Return the [x, y] coordinate for the center point of the cell that contains the specified text.  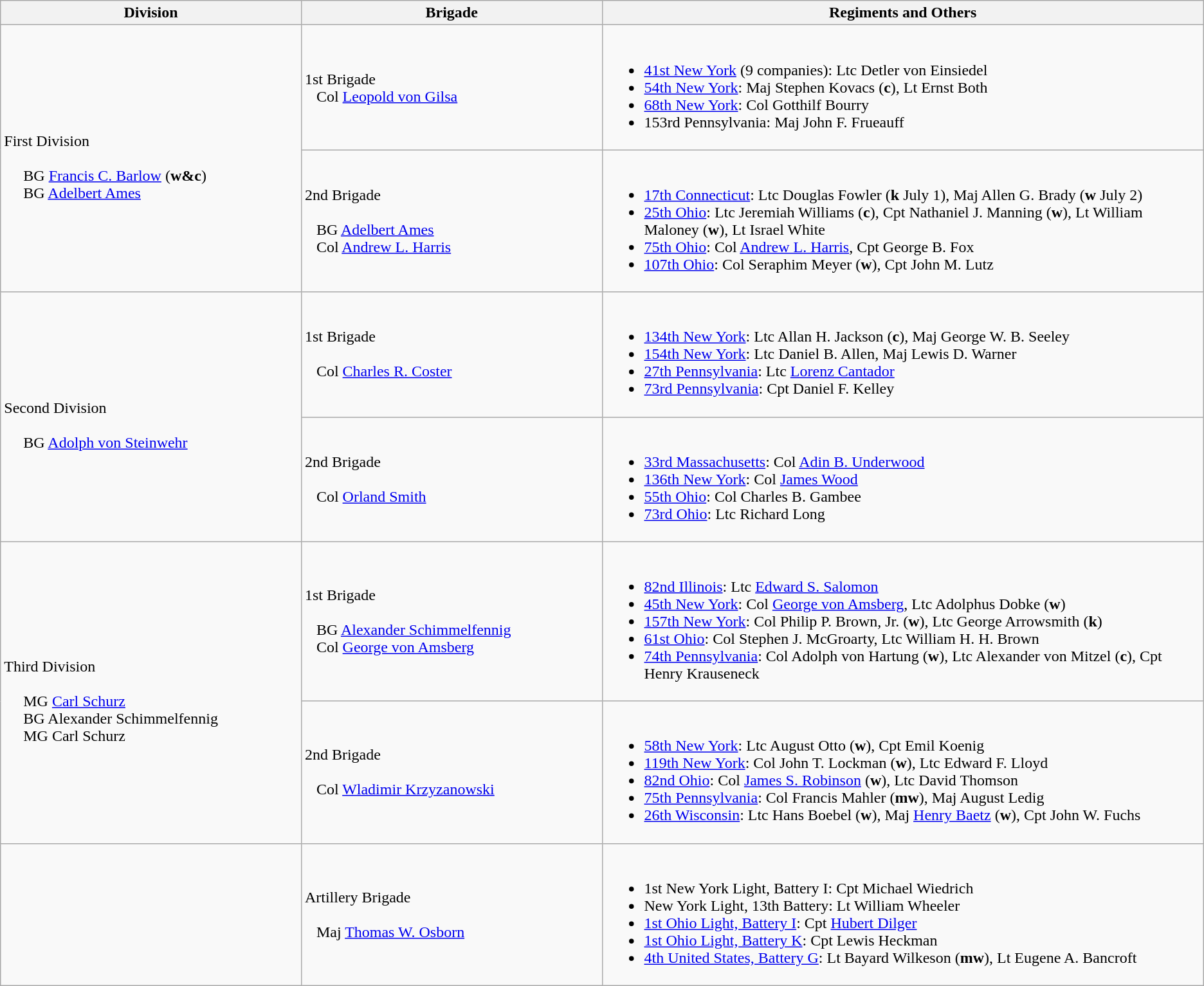
1st Brigade Col Charles R. Coster [452, 354]
Brigade [452, 13]
1st Brigade Col Leopold von Gilsa [452, 87]
2nd Brigade BG Adelbert Ames Col Andrew L. Harris [452, 221]
Regiments and Others [903, 13]
Division [151, 13]
Third Division MG Carl Schurz BG Alexander Schimmelfennig MG Carl Schurz [151, 692]
First Division BG Francis C. Barlow (w&c) BG Adelbert Ames [151, 158]
1st Brigade BG Alexander Schimmelfennig Col George von Amsberg [452, 621]
2nd Brigade Col Orland Smith [452, 479]
33rd Massachusetts: Col Adin B. Underwood136th New York: Col James Wood55th Ohio: Col Charles B. Gambee73rd Ohio: Ltc Richard Long [903, 479]
Second Division BG Adolph von Steinwehr [151, 417]
2nd Brigade Col Wladimir Krzyzanowski [452, 772]
Artillery Brigade Maj Thomas W. Osborn [452, 915]
